Detect which cell encompasses the target text, then output its (x, y) center coordinate. 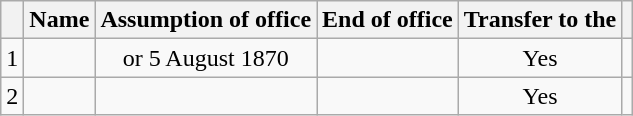
Assumption of office (206, 20)
End of office (388, 20)
2 (12, 96)
1 (12, 58)
Name (60, 20)
or 5 August 1870 (206, 58)
Transfer to the (540, 20)
